Locate the cell with the specified text and output its [x, y] center coordinate. 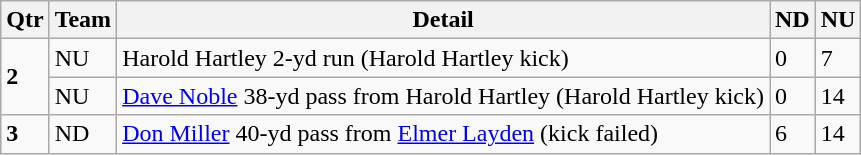
Detail [444, 20]
Harold Hartley 2-yd run (Harold Hartley kick) [444, 58]
Dave Noble 38-yd pass from Harold Hartley (Harold Hartley kick) [444, 96]
Don Miller 40-yd pass from Elmer Layden (kick failed) [444, 134]
Team [83, 20]
Qtr [25, 20]
6 [793, 134]
2 [25, 77]
3 [25, 134]
7 [838, 58]
